Return the [x, y] coordinate for the center point of the cell that contains the specified text.  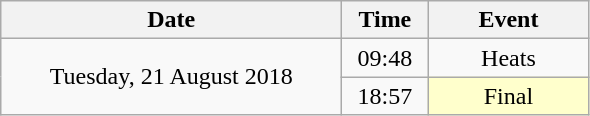
Heats [508, 58]
09:48 [385, 58]
Final [508, 96]
Time [385, 20]
18:57 [385, 96]
Tuesday, 21 August 2018 [172, 77]
Date [172, 20]
Event [508, 20]
